Identify which cell holds the provided text, then report its (X, Y) central coordinate. 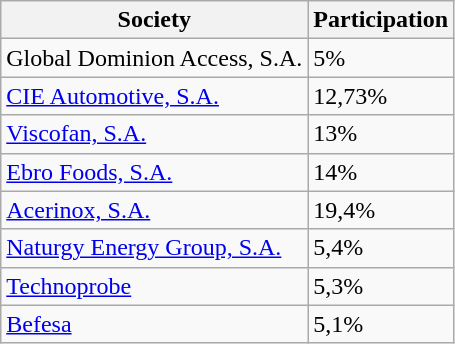
5,4% (381, 248)
Society (154, 20)
5% (381, 58)
Ebro Foods, S.A. (154, 172)
14% (381, 172)
19,4% (381, 210)
5,1% (381, 324)
Viscofan, S.A. (154, 134)
Participation (381, 20)
12,73% (381, 96)
13% (381, 134)
Global Dominion Access, S.A. (154, 58)
Befesa (154, 324)
CIE Automotive, S.A. (154, 96)
Acerinox, S.A. (154, 210)
Technoprobe (154, 286)
5,3% (381, 286)
Naturgy Energy Group, S.A. (154, 248)
